Return [X, Y] of the center of cell containing provided text 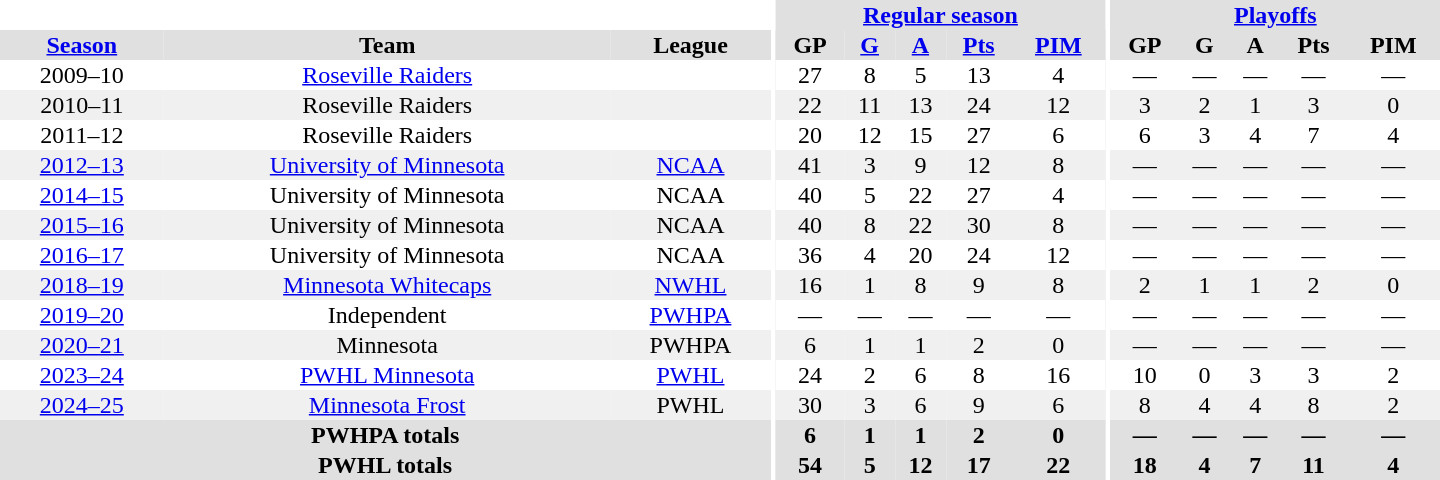
2014–15 [82, 195]
54 [810, 465]
Minnesota Whitecaps [388, 285]
18 [1145, 465]
PWHL Minnesota [388, 375]
2009–10 [82, 75]
Independent [388, 315]
2018–19 [82, 285]
17 [979, 465]
36 [810, 255]
2015–16 [82, 225]
2016–17 [82, 255]
Playoffs [1276, 15]
10 [1145, 375]
2023–24 [82, 375]
2011–12 [82, 135]
Season [82, 45]
2010–11 [82, 105]
2024–25 [82, 405]
Minnesota Frost [388, 405]
Minnesota [388, 345]
41 [810, 165]
2012–13 [82, 165]
Regular season [940, 15]
NWHL [691, 285]
PWHPA totals [385, 435]
Team [388, 45]
2019–20 [82, 315]
League [691, 45]
2020–21 [82, 345]
15 [920, 135]
PWHL totals [385, 465]
